Return [x, y] of the center of cell containing provided text 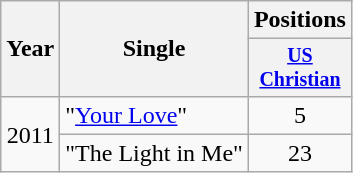
5 [300, 115]
Positions [300, 20]
"Your Love" [154, 115]
Single [154, 49]
23 [300, 153]
US Christian [300, 68]
Year [30, 49]
2011 [30, 134]
"The Light in Me" [154, 153]
